Pinpoint the cell where the given text exists, returning its [x, y] midpoint coordinate. 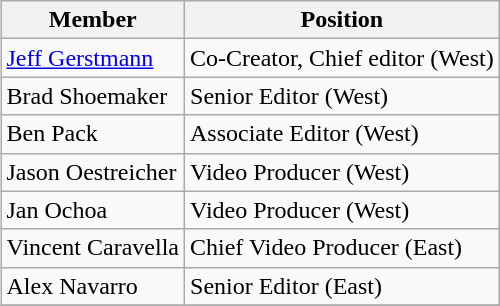
Ben Pack [93, 134]
Associate Editor (West) [342, 134]
Jeff Gerstmann [93, 58]
Alex Navarro [93, 286]
Member [93, 20]
Chief Video Producer (East) [342, 248]
Co-Creator, Chief editor (West) [342, 58]
Brad Shoemaker [93, 96]
Senior Editor (West) [342, 96]
Senior Editor (East) [342, 286]
Position [342, 20]
Jan Ochoa [93, 210]
Vincent Caravella [93, 248]
Jason Oestreicher [93, 172]
